Detect which cell encompasses the target text, then output its [x, y] center coordinate. 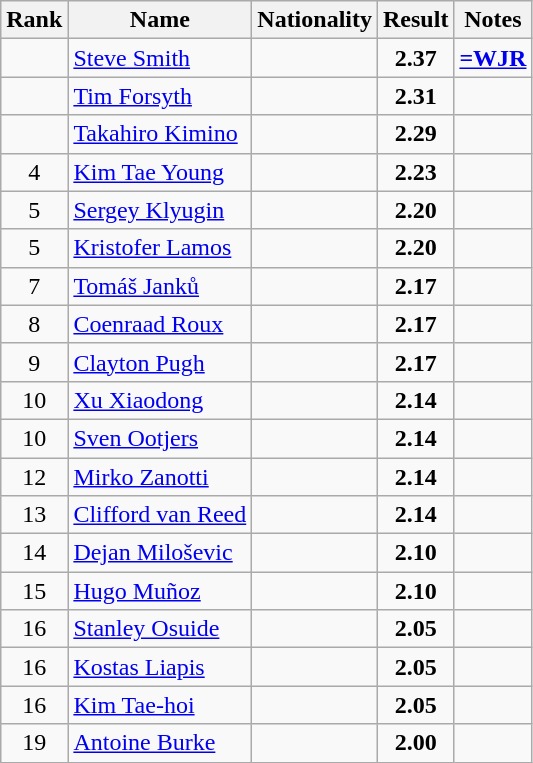
2.37 [416, 58]
Clifford van Reed [160, 515]
Clayton Pugh [160, 362]
2.23 [416, 172]
4 [34, 172]
Xu Xiaodong [160, 400]
19 [34, 743]
Name [160, 20]
2.31 [416, 96]
2.00 [416, 743]
Result [416, 20]
Tomáš Janků [160, 286]
8 [34, 324]
Hugo Muñoz [160, 591]
12 [34, 477]
=WJR [493, 58]
Tim Forsyth [160, 96]
Takahiro Kimino [160, 134]
Kristofer Lamos [160, 248]
Antoine Burke [160, 743]
7 [34, 286]
Mirko Zanotti [160, 477]
13 [34, 515]
15 [34, 591]
2.29 [416, 134]
Kim Tae-hoi [160, 705]
Nationality [315, 20]
Stanley Osuide [160, 629]
Sergey Klyugin [160, 210]
9 [34, 362]
Steve Smith [160, 58]
Sven Ootjers [160, 438]
Kostas Liapis [160, 667]
Rank [34, 20]
Coenraad Roux [160, 324]
14 [34, 553]
Kim Tae Young [160, 172]
Dejan Miloševic [160, 553]
Notes [493, 20]
